Output the [X, Y] coordinate of the center of the cell containing the given text.  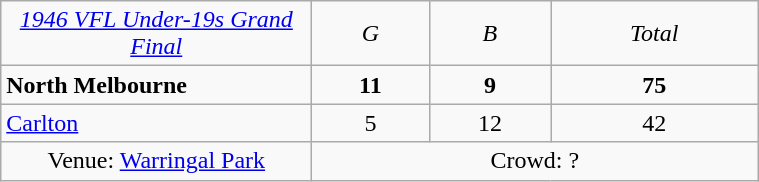
9 [490, 85]
Total [654, 34]
11 [370, 85]
42 [654, 123]
North Melbourne [156, 85]
Crowd: ? [535, 161]
1946 VFL Under-19s Grand Final [156, 34]
75 [654, 85]
5 [370, 123]
12 [490, 123]
Venue: Warringal Park [156, 161]
B [490, 34]
Carlton [156, 123]
G [370, 34]
